Scan for the cell matching the given text and deliver its [x, y] coordinate at center. 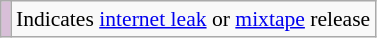
Indicates internet leak or mixtape release [193, 19]
